Identify which cell holds the provided text, then report its (X, Y) central coordinate. 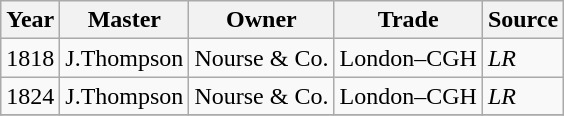
Year (30, 20)
1818 (30, 58)
Source (522, 20)
Owner (262, 20)
Trade (408, 20)
Master (124, 20)
1824 (30, 96)
